Return the (X, Y) coordinate for the center point of the cell that contains the specified text.  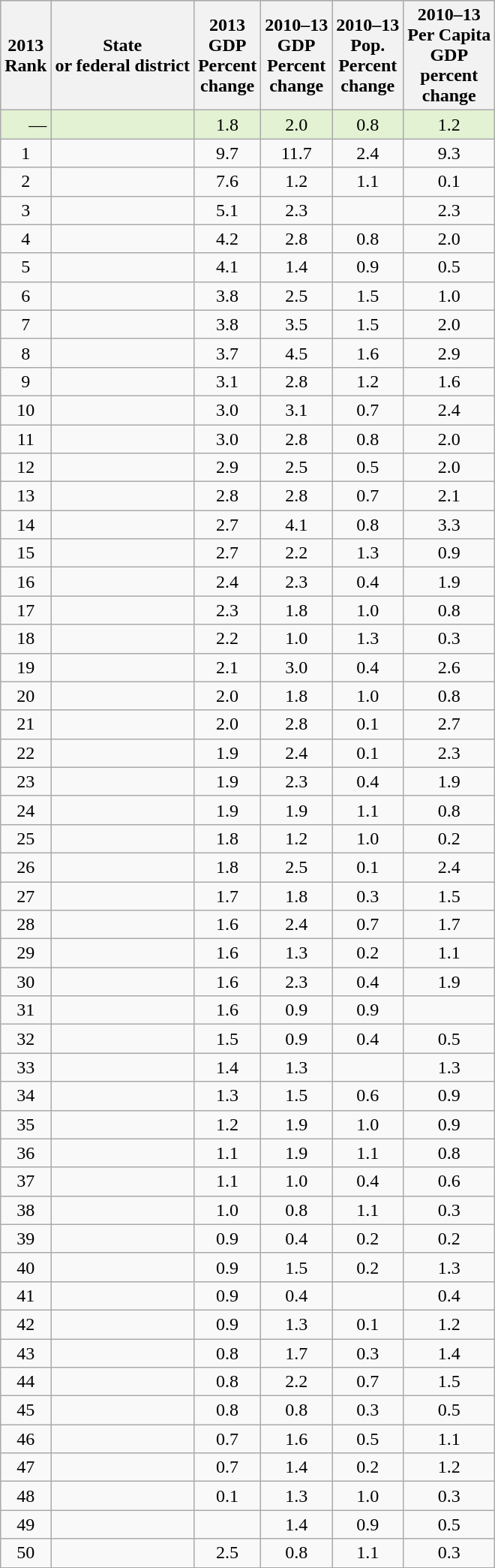
7 (25, 324)
23 (25, 781)
2010–13Pop.Percentchange (367, 56)
13 (25, 496)
1 (25, 153)
9 (25, 381)
24 (25, 810)
2010–13GDPPercentchange (297, 56)
2010–13Per CapitaGDPpercent change (449, 56)
8 (25, 353)
16 (25, 582)
34 (25, 1096)
2.6 (449, 667)
11 (25, 439)
2013GDPPercentchange (226, 56)
46 (25, 1439)
29 (25, 953)
9.3 (449, 153)
5.1 (226, 210)
49 (25, 1524)
20 (25, 696)
40 (25, 1267)
25 (25, 838)
7.6 (226, 182)
17 (25, 610)
3 (25, 210)
15 (25, 553)
18 (25, 639)
50 (25, 1553)
30 (25, 982)
39 (25, 1238)
45 (25, 1410)
— (25, 125)
22 (25, 753)
11.7 (297, 153)
3.3 (449, 525)
19 (25, 667)
5 (25, 267)
31 (25, 1010)
3.7 (226, 353)
2 (25, 182)
3.5 (297, 324)
26 (25, 867)
4 (25, 239)
35 (25, 1124)
28 (25, 925)
6 (25, 296)
9.7 (226, 153)
44 (25, 1382)
38 (25, 1210)
42 (25, 1324)
State or federal district (123, 56)
43 (25, 1353)
47 (25, 1467)
10 (25, 410)
33 (25, 1067)
36 (25, 1153)
21 (25, 724)
37 (25, 1181)
4.5 (297, 353)
14 (25, 525)
2013Rank (25, 56)
32 (25, 1039)
4.2 (226, 239)
41 (25, 1296)
12 (25, 468)
48 (25, 1496)
27 (25, 895)
